Detect which cell encompasses the target text, then output its [x, y] center coordinate. 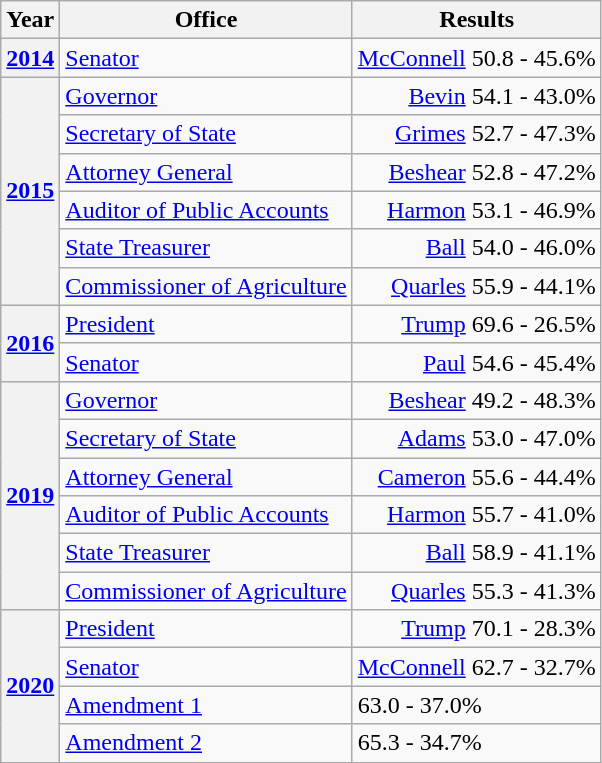
Trump 70.1 - 28.3% [476, 629]
McConnell 50.8 - 45.6% [476, 58]
2020 [30, 686]
Amendment 2 [206, 743]
Harmon 55.7 - 41.0% [476, 515]
Cameron 55.6 - 44.4% [476, 477]
2014 [30, 58]
Amendment 1 [206, 705]
Ball 54.0 - 46.0% [476, 248]
Trump 69.6 - 26.5% [476, 324]
Paul 54.6 - 45.4% [476, 362]
65.3 - 34.7% [476, 743]
Harmon 53.1 - 46.9% [476, 210]
Ball 58.9 - 41.1% [476, 553]
McConnell 62.7 - 32.7% [476, 667]
63.0 - 37.0% [476, 705]
Beshear 49.2 - 48.3% [476, 400]
2016 [30, 343]
Results [476, 20]
Bevin 54.1 - 43.0% [476, 96]
2019 [30, 495]
Quarles 55.9 - 44.1% [476, 286]
2015 [30, 191]
Grimes 52.7 - 47.3% [476, 134]
Year [30, 20]
Quarles 55.3 - 41.3% [476, 591]
Beshear 52.8 - 47.2% [476, 172]
Office [206, 20]
Adams 53.0 - 47.0% [476, 438]
